Locate the cell with the specified text and output its [x, y] center coordinate. 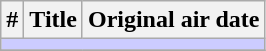
Original air date [174, 20]
Title [54, 20]
# [12, 20]
